Extract the [X, Y] coordinate from the center of the cell holding the provided text.  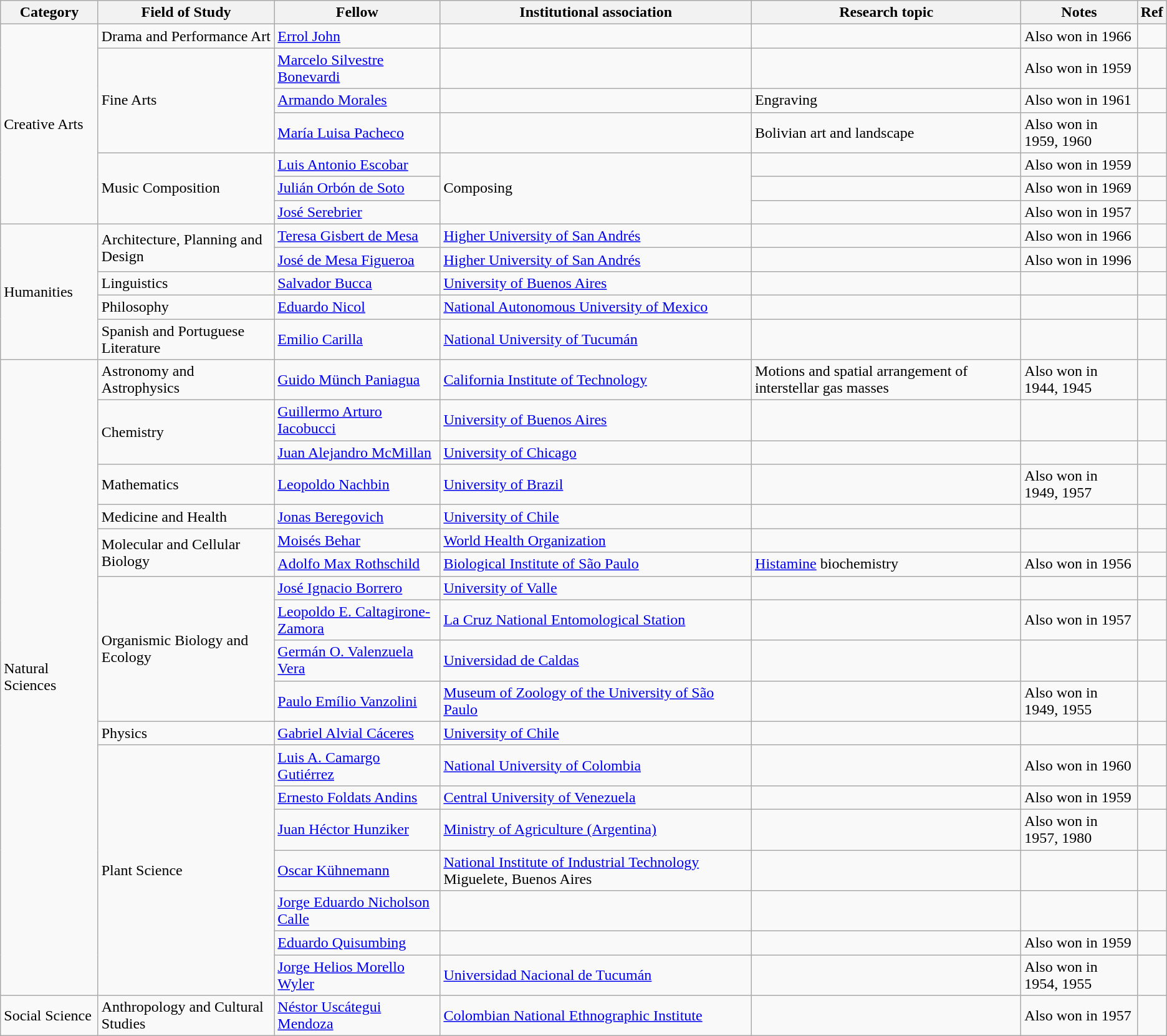
Biological Institute of São Paulo [596, 564]
Also won in 1996 [1079, 259]
Luis Antonio Escobar [357, 165]
María Luisa Pacheco [357, 132]
Eduardo Nicol [357, 307]
José Serebrier [357, 212]
National Autonomous University of Mexico [596, 307]
Notes [1079, 12]
Néstor Uscátegui Mendoza [357, 1016]
Architecture, Planning and Design [186, 247]
Also won in 1949, 1957 [1079, 485]
Organismic Biology and Ecology [186, 648]
Composing [596, 188]
National University of Tucumán [596, 339]
National Institute of Industrial Technology Miguelete, Buenos Aires [596, 870]
Jonas Beregovich [357, 517]
Plant Science [186, 870]
Universidad de Caldas [596, 661]
Institutional association [596, 12]
Spanish and Portuguese Literature [186, 339]
Also won in 1959, 1960 [1079, 132]
Emilio Carilla [357, 339]
Central University of Venezuela [596, 797]
Also won in 1954, 1955 [1079, 975]
Marcelo Silvestre Bonevardi [357, 69]
Mathematics [186, 485]
University of Brazil [596, 485]
Field of Study [186, 12]
Salvador Bucca [357, 283]
Teresa Gisbert de Mesa [357, 236]
Anthropology and Cultural Studies [186, 1016]
Moisés Behar [357, 540]
Luis A. Camargo Gutiérrez [357, 765]
National University of Colombia [596, 765]
Linguistics [186, 283]
World Health Organization [596, 540]
La Cruz National Entomological Station [596, 620]
Eduardo Quisumbing [357, 943]
Also won in 1969 [1079, 188]
California Institute of Technology [596, 380]
Category [49, 12]
Drama and Performance Art [186, 36]
Social Science [49, 1016]
Also won in 1957, 1980 [1079, 829]
Armando Morales [357, 100]
Physics [186, 733]
Also won in 1960 [1079, 765]
University of Valle [596, 588]
Guillermo Arturo Iacobucci [357, 420]
Germán O. Valenzuela Vera [357, 661]
José de Mesa Figueroa [357, 259]
Paulo Emílio Vanzolini [357, 701]
Also won in 1956 [1079, 564]
Also won in 1961 [1079, 100]
Music Composition [186, 188]
Chemistry [186, 433]
Histamine biochemistry [886, 564]
Ministry of Agriculture (Argentina) [596, 829]
Leopoldo Nachbin [357, 485]
Medicine and Health [186, 517]
Humanities [49, 292]
Jorge Helios Morello Wyler [357, 975]
Museum of Zoology of the University of São Paulo [596, 701]
Also won in 1949, 1955 [1079, 701]
Motions and spatial arrangement of interstellar gas masses [886, 380]
Astronomy and Astrophysics [186, 380]
Research topic [886, 12]
Molecular and Cellular Biology [186, 552]
Juan Alejandro McMillan [357, 453]
University of Chicago [596, 453]
Ernesto Foldats Andins [357, 797]
Jorge Eduardo Nicholson Calle [357, 911]
Colombian National Ethnographic Institute [596, 1016]
Leopoldo E. Caltagirone-Zamora [357, 620]
Oscar Kühnemann [357, 870]
Also won in 1944, 1945 [1079, 380]
Universidad Nacional de Tucumán [596, 975]
Adolfo Max Rothschild [357, 564]
Guido Münch Paniagua [357, 380]
Fine Arts [186, 100]
Julián Orbón de Soto [357, 188]
Gabriel Alvial Cáceres [357, 733]
Ref [1152, 12]
Creative Arts [49, 124]
Juan Héctor Hunziker [357, 829]
Philosophy [186, 307]
José Ignacio Borrero [357, 588]
Natural Sciences [49, 678]
Engraving [886, 100]
Fellow [357, 12]
Bolivian art and landscape [886, 132]
Errol John [357, 36]
